Search for the cell housing the specified text and yield its [X, Y] center coordinate. 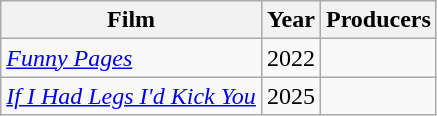
Year [290, 20]
If I Had Legs I'd Kick You [132, 96]
Funny Pages [132, 58]
2025 [290, 96]
2022 [290, 58]
Film [132, 20]
Producers [378, 20]
